Find where the given text appears and provide that cell's center as [x, y] coordinate. 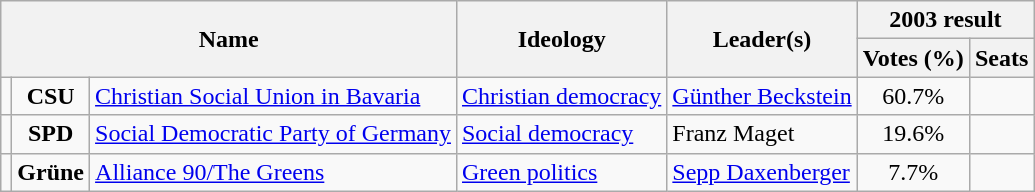
Christian Social Union in Bavaria [274, 96]
Franz Maget [762, 134]
Ideology [561, 39]
2003 result [946, 20]
60.7% [913, 96]
Seats [1001, 58]
Votes (%) [913, 58]
Christian democracy [561, 96]
Social democracy [561, 134]
Green politics [561, 172]
Günther Beckstein [762, 96]
SPD [51, 134]
Name [229, 39]
7.7% [913, 172]
Leader(s) [762, 39]
Social Democratic Party of Germany [274, 134]
Alliance 90/The Greens [274, 172]
19.6% [913, 134]
Sepp Daxenberger [762, 172]
Grüne [51, 172]
CSU [51, 96]
